Identify which cell holds the provided text, then report its (x, y) central coordinate. 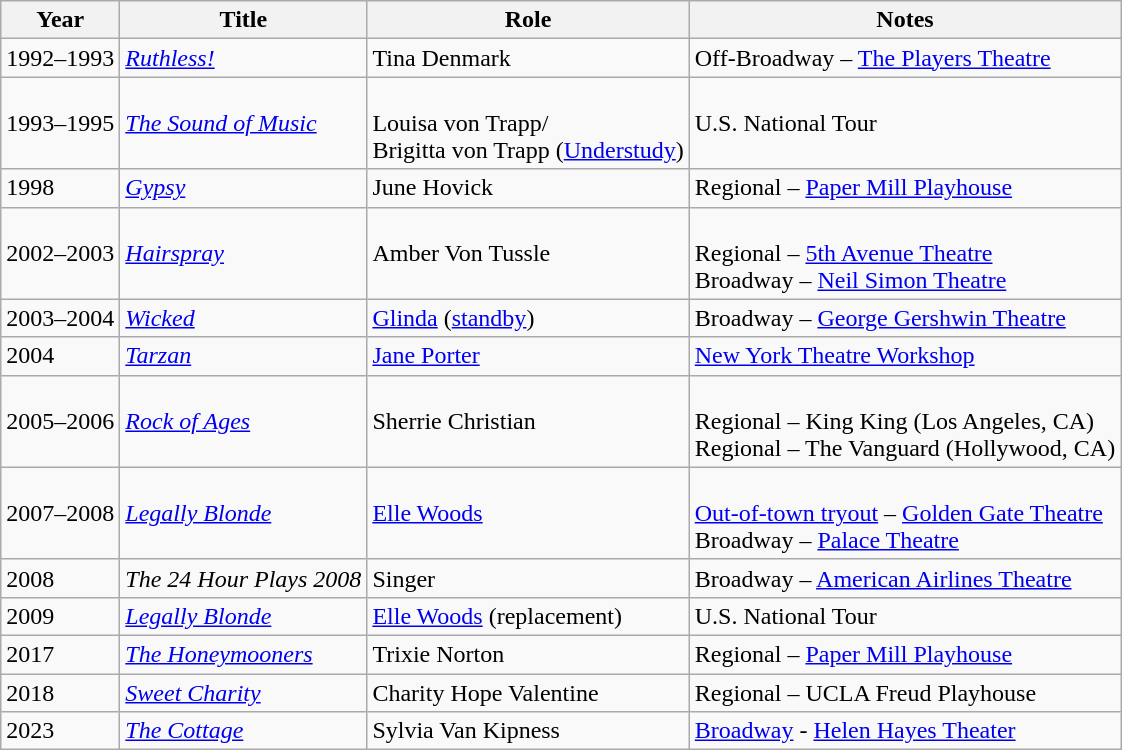
Rock of Ages (244, 421)
Regional – 5th Avenue Theatre Broadway – Neil Simon Theatre (904, 253)
Wicked (244, 318)
The Honeymooners (244, 654)
Singer (528, 578)
The 24 Hour Plays 2008 (244, 578)
2003–2004 (60, 318)
Tarzan (244, 356)
Charity Hope Valentine (528, 693)
Hairspray (244, 253)
2017 (60, 654)
1992–1993 (60, 58)
Year (60, 20)
Notes (904, 20)
Broadway – George Gershwin Theatre (904, 318)
2002–2003 (60, 253)
2004 (60, 356)
Trixie Norton (528, 654)
Ruthless! (244, 58)
Sylvia Van Kipness (528, 731)
Elle Woods (replacement) (528, 616)
2018 (60, 693)
Glinda (standby) (528, 318)
Sherrie Christian (528, 421)
2009 (60, 616)
The Sound of Music (244, 123)
Out-of-town tryout – Golden Gate Theatre Broadway – Palace Theatre (904, 513)
Jane Porter (528, 356)
Broadway – American Airlines Theatre (904, 578)
2008 (60, 578)
1998 (60, 188)
Elle Woods (528, 513)
1993–1995 (60, 123)
Regional – King King (Los Angeles, CA) Regional – The Vanguard (Hollywood, CA) (904, 421)
Regional – UCLA Freud Playhouse (904, 693)
June Hovick (528, 188)
Broadway - Helen Hayes Theater (904, 731)
2023 (60, 731)
Amber Von Tussle (528, 253)
Off-Broadway – The Players Theatre (904, 58)
Gypsy (244, 188)
2005–2006 (60, 421)
New York Theatre Workshop (904, 356)
The Cottage (244, 731)
2007–2008 (60, 513)
Title (244, 20)
Role (528, 20)
Tina Denmark (528, 58)
Sweet Charity (244, 693)
Louisa von Trapp/ Brigitta von Trapp (Understudy) (528, 123)
